Determine the (x, y) coordinate at the center of the cell enclosing the given text.  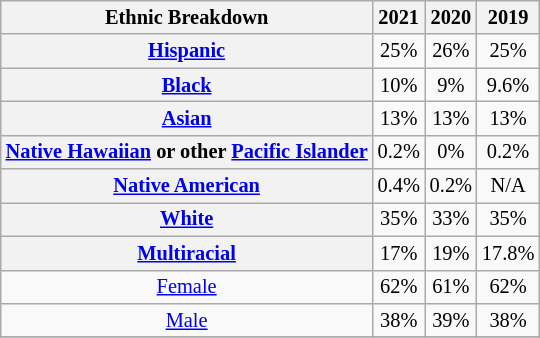
9.6% (508, 85)
Male (187, 321)
33% (451, 220)
2019 (508, 18)
2021 (399, 18)
19% (451, 253)
61% (451, 287)
Ethnic Breakdown (187, 18)
0% (451, 152)
2020 (451, 18)
Hispanic (187, 51)
Black (187, 85)
Native Hawaiian or other Pacific Islander (187, 152)
39% (451, 321)
Multiracial (187, 253)
9% (451, 85)
White (187, 220)
N/A (508, 186)
Female (187, 287)
17% (399, 253)
17.8% (508, 253)
Native American (187, 186)
0.4% (399, 186)
10% (399, 85)
26% (451, 51)
Asian (187, 119)
